Scan for the cell matching the given text and deliver its [X, Y] coordinate at center. 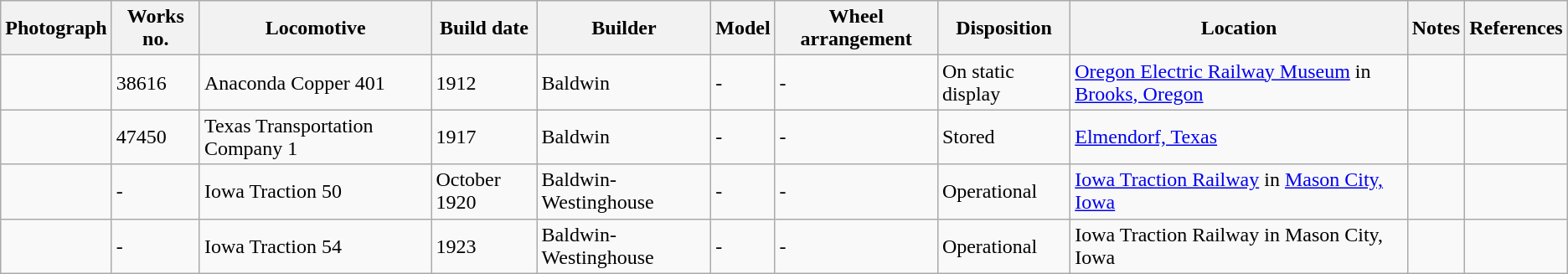
Iowa Traction 50 [315, 191]
Elmendorf, Texas [1239, 137]
Builder [624, 28]
Wheel arrangement [856, 28]
Photograph [56, 28]
Notes [1436, 28]
1917 [484, 137]
Anaconda Copper 401 [315, 82]
October 1920 [484, 191]
Model [743, 28]
38616 [156, 82]
References [1516, 28]
Disposition [1003, 28]
Location [1239, 28]
Oregon Electric Railway Museum in Brooks, Oregon [1239, 82]
Build date [484, 28]
Iowa Traction 54 [315, 246]
1912 [484, 82]
On static display [1003, 82]
Stored [1003, 137]
47450 [156, 137]
Works no. [156, 28]
Locomotive [315, 28]
Texas Transportation Company 1 [315, 137]
1923 [484, 246]
